Identify which cell holds the provided text, then report its [x, y] central coordinate. 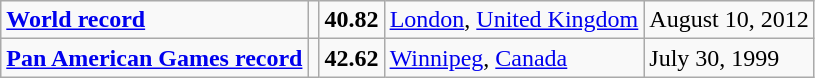
Winnipeg, Canada [514, 58]
July 30, 1999 [729, 58]
World record [154, 20]
42.62 [352, 58]
London, United Kingdom [514, 20]
Pan American Games record [154, 58]
August 10, 2012 [729, 20]
40.82 [352, 20]
